Return (X, Y) of the center of cell containing provided text 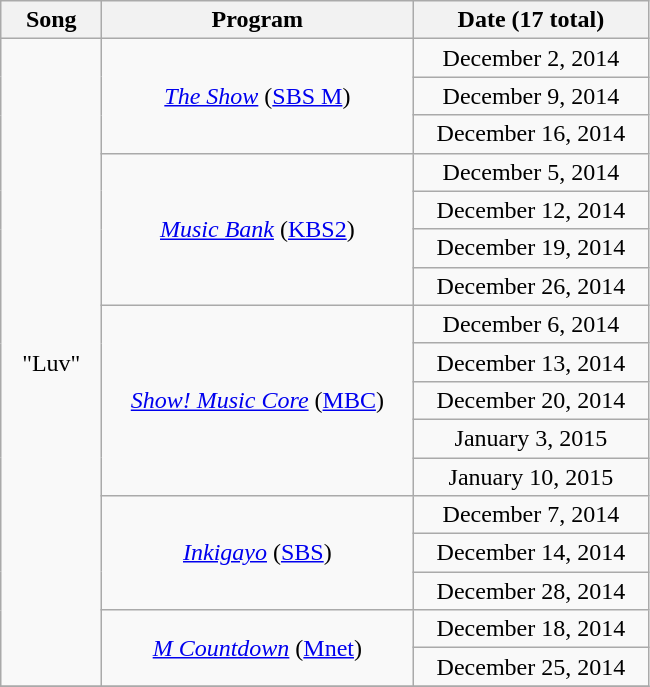
December 18, 2014 (531, 629)
December 9, 2014 (531, 96)
December 28, 2014 (531, 591)
December 2, 2014 (531, 58)
December 7, 2014 (531, 515)
Show! Music Core (MBC) (258, 400)
December 12, 2014 (531, 210)
January 10, 2015 (531, 477)
December 25, 2014 (531, 667)
Program (258, 20)
Song (52, 20)
December 6, 2014 (531, 324)
The Show (SBS M) (258, 96)
December 26, 2014 (531, 286)
December 14, 2014 (531, 553)
"Luv" (52, 362)
December 19, 2014 (531, 248)
December 5, 2014 (531, 172)
December 13, 2014 (531, 362)
December 20, 2014 (531, 400)
M Countdown (Mnet) (258, 648)
December 16, 2014 (531, 134)
Music Bank (KBS2) (258, 229)
Inkigayo (SBS) (258, 553)
Date (17 total) (531, 20)
January 3, 2015 (531, 438)
